Find where the given text appears and provide that cell's center as (X, Y) coordinate. 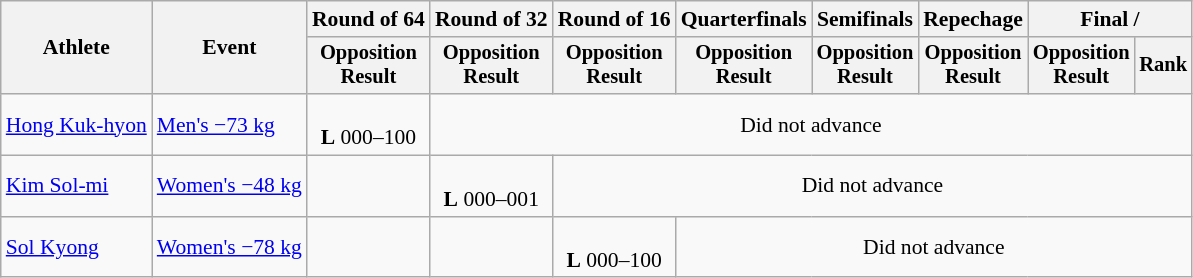
Women's −78 kg (230, 248)
Men's −73 kg (230, 124)
Final / (1110, 19)
Semifinals (866, 19)
Rank (1163, 66)
Round of 32 (492, 19)
Event (230, 48)
Round of 16 (614, 19)
Round of 64 (368, 19)
Kim Sol-mi (76, 186)
Repechage (973, 19)
L 000–001 (492, 186)
Quarterfinals (744, 19)
Women's −48 kg (230, 186)
Sol Kyong (76, 248)
Hong Kuk-hyon (76, 124)
Athlete (76, 48)
